Extract the (x, y) coordinate from the center of the cell holding the provided text.  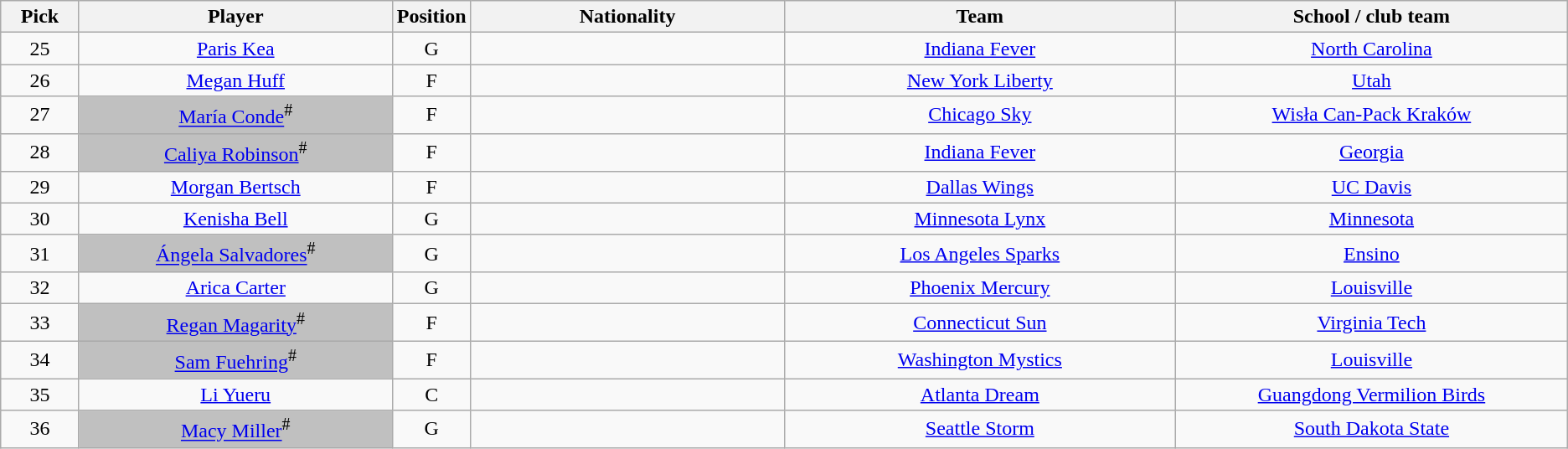
25 (40, 49)
Kenisha Bell (235, 219)
Arica Carter (235, 288)
Macy Miller# (235, 429)
26 (40, 80)
South Dakota State (1372, 429)
Minnesota (1372, 219)
Georgia (1372, 152)
Phoenix Mercury (980, 288)
Wisła Can-Pack Kraków (1372, 116)
36 (40, 429)
Caliya Robinson# (235, 152)
Pick (40, 17)
Washington Mystics (980, 360)
Nationality (627, 17)
North Carolina (1372, 49)
28 (40, 152)
Player (235, 17)
New York Liberty (980, 80)
Utah (1372, 80)
30 (40, 219)
Morgan Bertsch (235, 187)
C (431, 395)
Seattle Storm (980, 429)
Virginia Tech (1372, 323)
Paris Kea (235, 49)
Chicago Sky (980, 116)
Los Angeles Sparks (980, 253)
Li Yueru (235, 395)
María Conde# (235, 116)
Ensino (1372, 253)
School / club team (1372, 17)
Guangdong Vermilion Birds (1372, 395)
Connecticut Sun (980, 323)
Minnesota Lynx (980, 219)
34 (40, 360)
Regan Magarity# (235, 323)
31 (40, 253)
27 (40, 116)
UC Davis (1372, 187)
35 (40, 395)
Dallas Wings (980, 187)
Megan Huff (235, 80)
Atlanta Dream (980, 395)
32 (40, 288)
Position (431, 17)
33 (40, 323)
Sam Fuehring# (235, 360)
Ángela Salvadores# (235, 253)
29 (40, 187)
Team (980, 17)
